Determine the [x, y] coordinate at the center of the cell enclosing the given text.  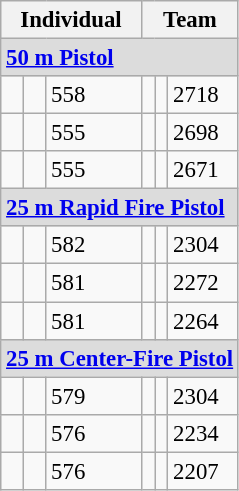
2234 [204, 433]
2264 [204, 321]
2671 [204, 170]
Individual [71, 20]
2698 [204, 133]
50 m Pistol [120, 58]
2718 [204, 95]
Team [190, 20]
25 m Rapid Fire Pistol [120, 208]
2272 [204, 283]
25 m Center-Fire Pistol [120, 358]
2207 [204, 471]
558 [94, 95]
579 [94, 396]
582 [94, 245]
